For the text-containing cell, return its midpoint in [x, y] coordinate format. 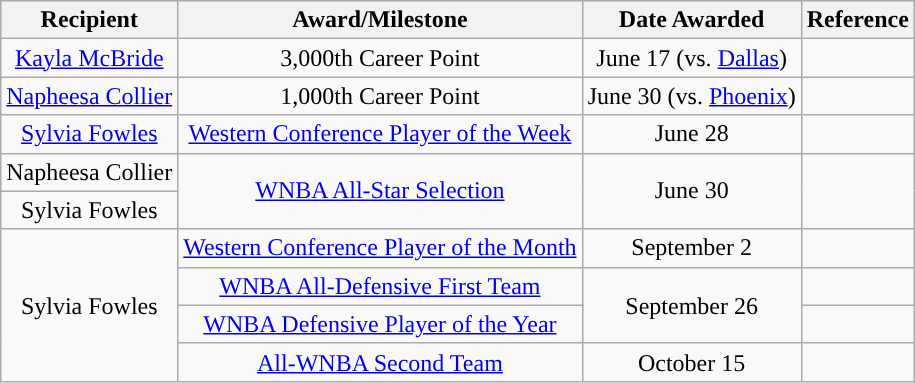
Western Conference Player of the Week [380, 134]
Recipient [90, 20]
October 15 [692, 362]
3,000th Career Point [380, 58]
WNBA All-Defensive First Team [380, 286]
June 30 (vs. Phoenix) [692, 96]
All-WNBA Second Team [380, 362]
Date Awarded [692, 20]
WNBA All-Star Selection [380, 191]
Kayla McBride [90, 58]
Award/Milestone [380, 20]
WNBA Defensive Player of the Year [380, 324]
June 30 [692, 191]
September 26 [692, 305]
Western Conference Player of the Month [380, 248]
September 2 [692, 248]
June 17 (vs. Dallas) [692, 58]
June 28 [692, 134]
1,000th Career Point [380, 96]
Reference [858, 20]
